Scan for the cell matching the given text and deliver its (x, y) coordinate at center. 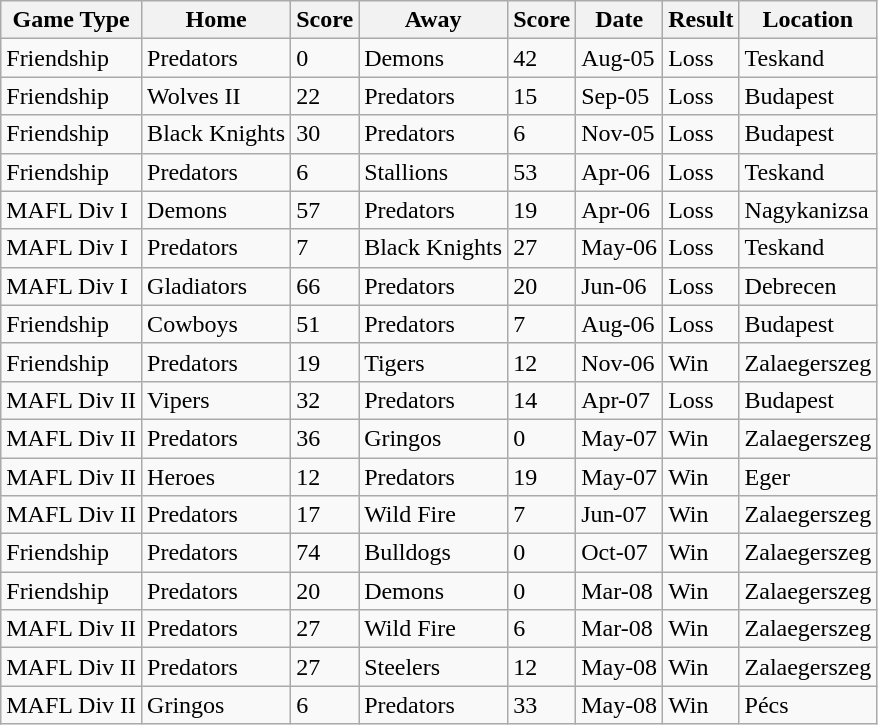
Tigers (434, 362)
Nagykanizsa (808, 210)
Wolves II (216, 96)
14 (542, 400)
Debrecen (808, 286)
Nov-05 (620, 134)
Jun-07 (620, 515)
30 (325, 134)
51 (325, 324)
Sep-05 (620, 96)
32 (325, 400)
Home (216, 20)
Result (701, 20)
Nov-06 (620, 362)
Heroes (216, 477)
53 (542, 172)
Pécs (808, 705)
Cowboys (216, 324)
Steelers (434, 667)
Bulldogs (434, 553)
Stallions (434, 172)
15 (542, 96)
May-06 (620, 248)
42 (542, 58)
33 (542, 705)
Date (620, 20)
36 (325, 438)
Apr-07 (620, 400)
Vipers (216, 400)
Oct-07 (620, 553)
Away (434, 20)
Jun-06 (620, 286)
22 (325, 96)
17 (325, 515)
Gladiators (216, 286)
Aug-06 (620, 324)
57 (325, 210)
74 (325, 553)
Game Type (72, 20)
Location (808, 20)
Eger (808, 477)
66 (325, 286)
Aug-05 (620, 58)
